Extract the (X, Y) coordinate from the center of the cell holding the provided text.  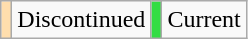
Current (204, 20)
Discontinued (82, 20)
